Return the (x, y) coordinate for the center point of the cell that contains the specified text.  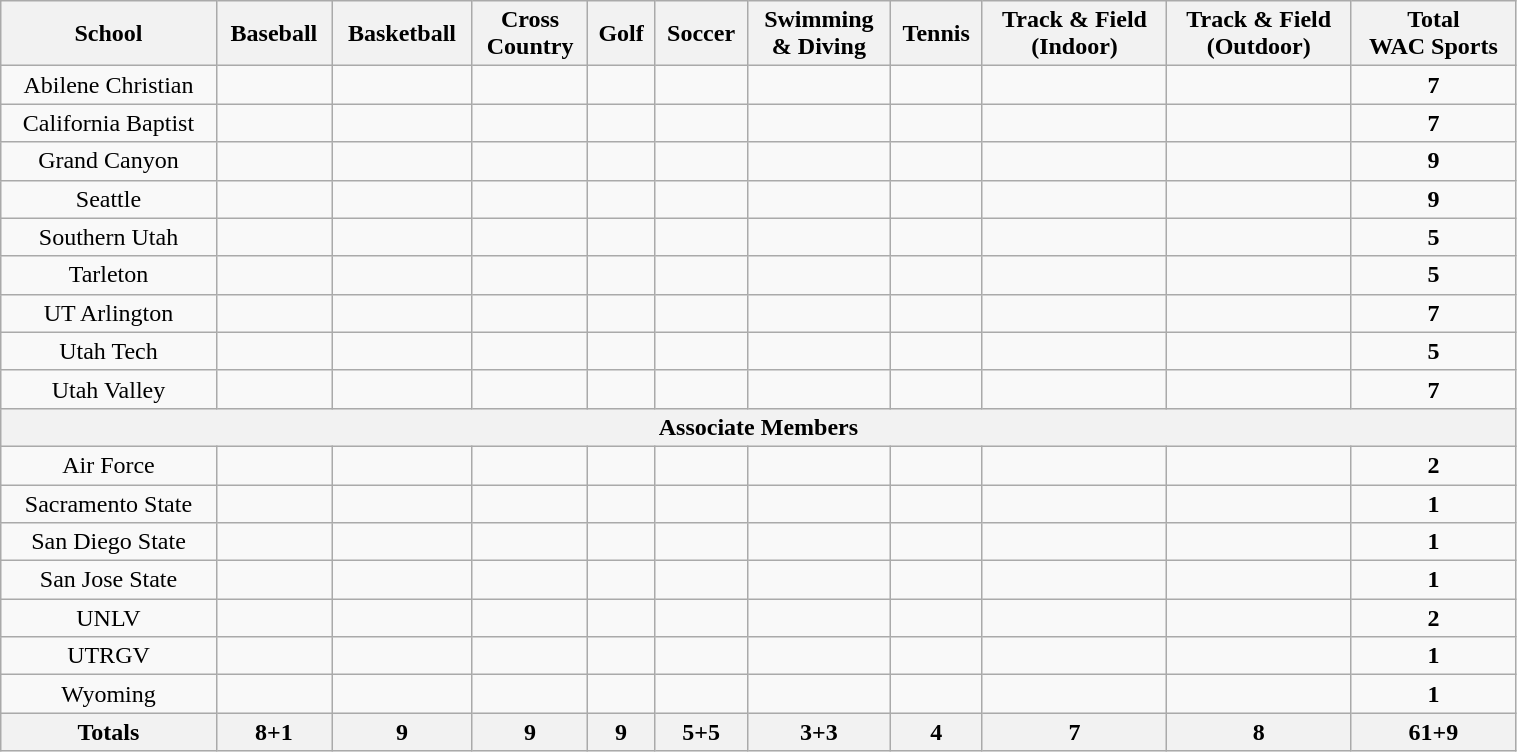
UNLV (108, 618)
Track & Field(Indoor) (1074, 34)
Swimming& Diving (819, 34)
Baseball (274, 34)
Utah Tech (108, 351)
3+3 (819, 732)
5+5 (700, 732)
California Baptist (108, 123)
Grand Canyon (108, 161)
Sacramento State (108, 503)
Air Force (108, 465)
Southern Utah (108, 237)
Abilene Christian (108, 85)
Basketball (402, 34)
CrossCountry (530, 34)
Golf (622, 34)
TotalWAC Sports (1434, 34)
Wyoming (108, 694)
San Jose State (108, 580)
8 (1259, 732)
Seattle (108, 199)
UTRGV (108, 656)
Track & Field(Outdoor) (1259, 34)
Totals (108, 732)
UT Arlington (108, 313)
61+9 (1434, 732)
Associate Members (758, 427)
8+1 (274, 732)
Tarleton (108, 275)
4 (936, 732)
Tennis (936, 34)
Utah Valley (108, 389)
San Diego State (108, 542)
Soccer (700, 34)
School (108, 34)
